Determine the (x, y) coordinate at the center of the cell enclosing the given text.  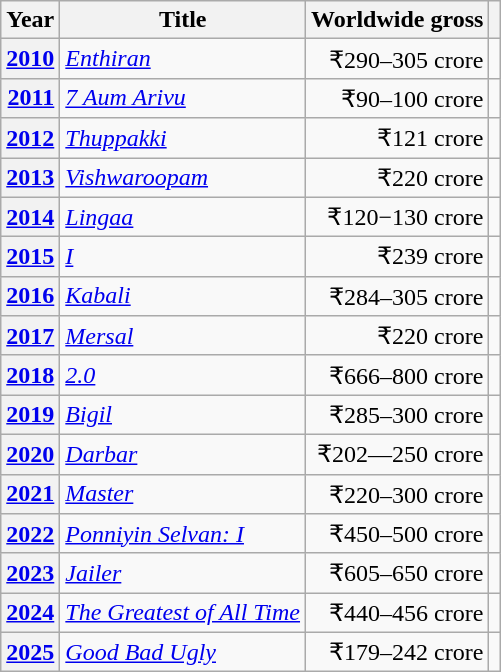
Year (30, 20)
₹121 crore (398, 138)
2022 (30, 534)
Worldwide gross (398, 20)
Vishwaroopam (183, 178)
Darbar (183, 454)
₹450–500 crore (398, 534)
Mersal (183, 336)
₹290–305 crore (398, 59)
2023 (30, 573)
I (183, 257)
Thuppakki (183, 138)
2010 (30, 59)
2024 (30, 613)
₹440–456 crore (398, 613)
2018 (30, 375)
₹202—250 crore (398, 454)
2012 (30, 138)
2015 (30, 257)
2020 (30, 454)
Kabali (183, 296)
2016 (30, 296)
₹666–800 crore (398, 375)
Jailer (183, 573)
2013 (30, 178)
₹179–242 crore (398, 652)
2017 (30, 336)
Good Bad Ugly (183, 652)
Master (183, 494)
₹220–300 crore (398, 494)
2.0 (183, 375)
₹120−130 crore (398, 217)
Ponniyin Selvan: I (183, 534)
₹239 crore (398, 257)
The Greatest of All Time (183, 613)
2011 (30, 98)
Title (183, 20)
₹285–300 crore (398, 415)
Lingaa (183, 217)
2014 (30, 217)
2019 (30, 415)
7 Aum Arivu (183, 98)
₹605–650 crore (398, 573)
₹90–100 crore (398, 98)
2025 (30, 652)
2021 (30, 494)
Bigil (183, 415)
Enthiran (183, 59)
₹284–305 crore (398, 296)
